Pinpoint the cell where the given text exists, returning its (X, Y) midpoint coordinate. 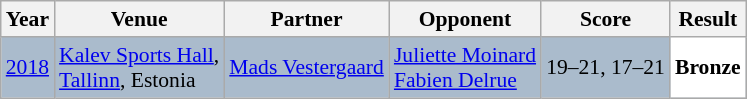
Score (606, 19)
Juliette Moinard Fabien Delrue (465, 68)
Mads Vestergaard (306, 68)
Kalev Sports Hall,Tallinn, Estonia (139, 68)
Venue (139, 19)
Result (708, 19)
2018 (28, 68)
Partner (306, 19)
Opponent (465, 19)
Bronze (708, 68)
19–21, 17–21 (606, 68)
Year (28, 19)
